Return the (x, y) coordinate for the center point of the cell that contains the specified text.  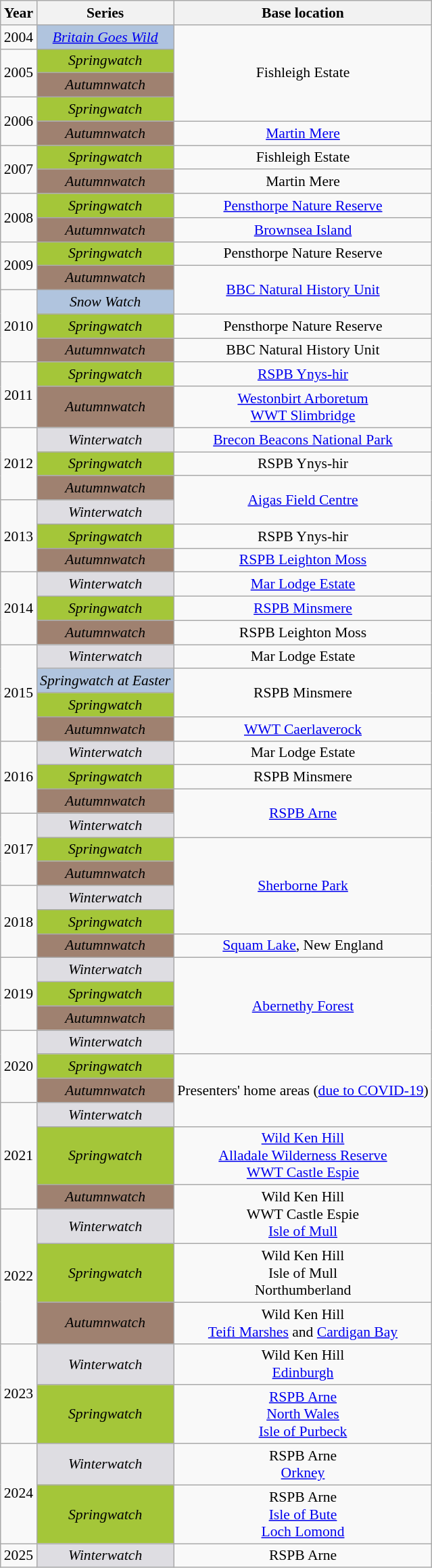
Squam Lake, New England (303, 946)
Sherborne Park (303, 885)
WWT Caerlaverock (303, 729)
Year (19, 13)
2020 (19, 1066)
Wild Ken HillEdinburgh (303, 1364)
2010 (19, 326)
2007 (19, 169)
2023 (19, 1393)
2021 (19, 1156)
Aigas Field Centre (303, 501)
2014 (19, 609)
Base location (303, 13)
2009 (19, 265)
2012 (19, 464)
2017 (19, 850)
Presenters' home areas (due to COVID-19) (303, 1090)
2004 (19, 37)
Springwatch at Easter (105, 681)
2024 (19, 1494)
2015 (19, 693)
Snow Watch (105, 302)
2006 (19, 122)
RSPB ArneNorth WalesIsle of Purbeck (303, 1415)
2022 (19, 1277)
Westonbirt ArboretumWWT Slimbridge (303, 407)
Wild Ken HillAlladale Wilderness ReserveWWT Castle Espie (303, 1155)
2013 (19, 536)
2025 (19, 1556)
2016 (19, 777)
2018 (19, 921)
Brownsea Island (303, 230)
Britain Goes Wild (105, 37)
RSPB ArneIsle of ButeLoch Lomond (303, 1514)
Wild Ken Hill WWT Castle Espie Isle of Mull (303, 1215)
Wild Ken HillTeifi Marshes and Cardigan Bay (303, 1323)
2005 (19, 73)
2011 (19, 395)
Series (105, 13)
Wild Ken HillIsle of MullNorthumberland (303, 1273)
Abernethy Forest (303, 1006)
RSPB ArneOrkney (303, 1464)
Brecon Beacons National Park (303, 440)
2008 (19, 218)
2019 (19, 994)
